Detect which cell encompasses the target text, then output its [X, Y] center coordinate. 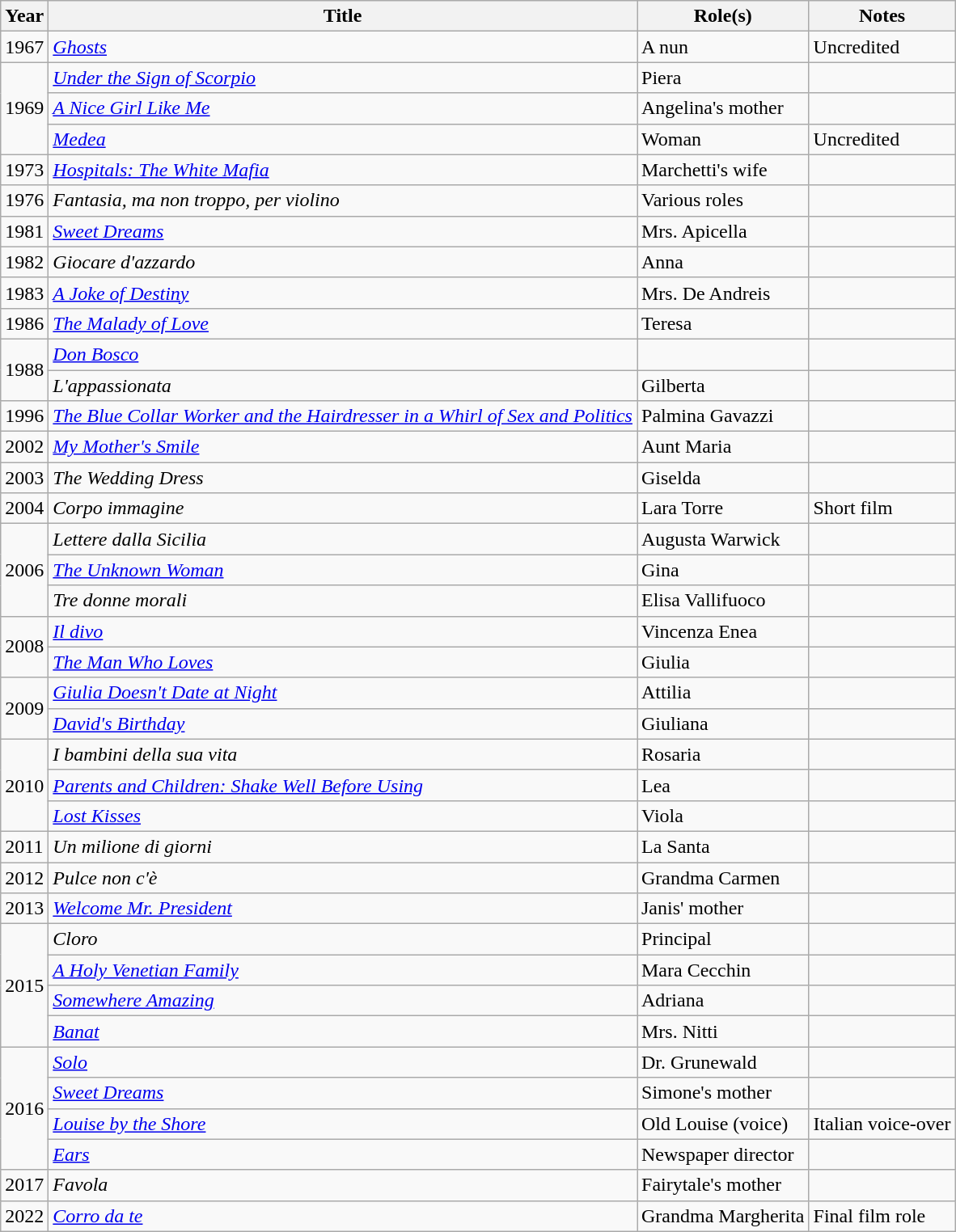
Parents and Children: Shake Well Before Using [343, 785]
The Blue Collar Worker and the Hairdresser in a Whirl of Sex and Politics [343, 416]
Short film [882, 508]
2010 [24, 785]
A Nice Girl Like Me [343, 108]
Title [343, 16]
2003 [24, 478]
Simone's mother [723, 1093]
Tre donne morali [343, 601]
Principal [723, 939]
1996 [24, 416]
Augusta Warwick [723, 539]
Ears [343, 1154]
1981 [24, 231]
The Unknown Woman [343, 570]
Lara Torre [723, 508]
L'appassionata [343, 386]
2015 [24, 985]
The Wedding Dress [343, 478]
Role(s) [723, 16]
A Holy Venetian Family [343, 970]
Giocare d'azzardo [343, 262]
Mrs. Nitti [723, 1032]
A nun [723, 47]
1983 [24, 293]
Louise by the Shore [343, 1124]
Newspaper director [723, 1154]
2006 [24, 570]
Year [24, 16]
Piera [723, 78]
Corro da te [343, 1216]
Janis' mother [723, 909]
Giulia [723, 662]
Grandma Carmen [723, 877]
Teresa [723, 323]
Various roles [723, 200]
David's Birthday [343, 724]
Gina [723, 570]
Il divo [343, 631]
Don Bosco [343, 354]
Italian voice-over [882, 1124]
Mrs. Apicella [723, 231]
Favola [343, 1185]
The Man Who Loves [343, 662]
1969 [24, 108]
1976 [24, 200]
2012 [24, 877]
Woman [723, 139]
Medea [343, 139]
Anna [723, 262]
2002 [24, 447]
2013 [24, 909]
Pulce non c'è [343, 877]
Lea [723, 785]
Mrs. De Andreis [723, 293]
Banat [343, 1032]
Giulia Doesn't Date at Night [343, 693]
Old Louise (voice) [723, 1124]
Grandma Margherita [723, 1216]
Giuliana [723, 724]
Corpo immagine [343, 508]
Lettere dalla Sicilia [343, 539]
A Joke of Destiny [343, 293]
2008 [24, 647]
2016 [24, 1108]
Welcome Mr. President [343, 909]
My Mother's Smile [343, 447]
1986 [24, 323]
Angelina's mother [723, 108]
2022 [24, 1216]
2009 [24, 708]
2017 [24, 1185]
Elisa Vallifuoco [723, 601]
Adriana [723, 1001]
Lost Kisses [343, 816]
Gilberta [723, 386]
1973 [24, 170]
Notes [882, 16]
Un milione di giorni [343, 846]
Ghosts [343, 47]
Vincenza Enea [723, 631]
Giselda [723, 478]
1967 [24, 47]
Viola [723, 816]
Mara Cecchin [723, 970]
Attilia [723, 693]
The Malady of Love [343, 323]
Somewhere Amazing [343, 1001]
Under the Sign of Scorpio [343, 78]
Cloro [343, 939]
Solo [343, 1062]
Final film role [882, 1216]
Hospitals: The White Mafia [343, 170]
Marchetti's wife [723, 170]
2011 [24, 846]
Fantasia, ma non troppo, per violino [343, 200]
Dr. Grunewald [723, 1062]
Fairytale's mother [723, 1185]
Aunt Maria [723, 447]
Rosaria [723, 754]
1982 [24, 262]
1988 [24, 369]
La Santa [723, 846]
2004 [24, 508]
Palmina Gavazzi [723, 416]
I bambini della sua vita [343, 754]
